Extract the [X, Y] coordinate from the center of the cell holding the provided text.  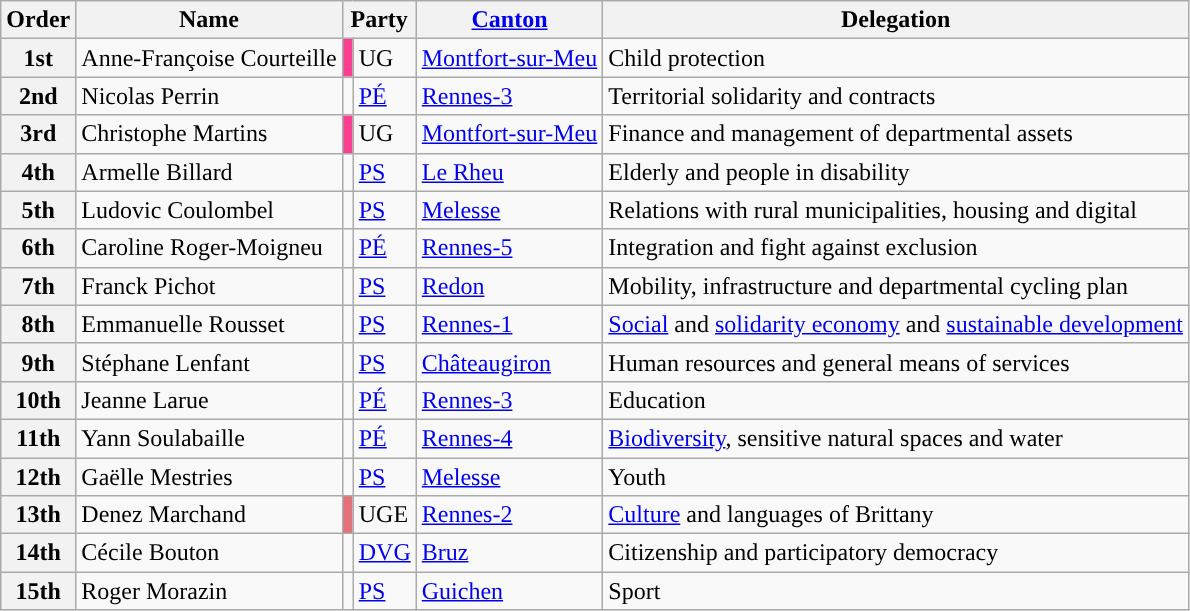
Human resources and general means of services [896, 362]
Stéphane Lenfant [209, 362]
Territorial solidarity and contracts [896, 96]
Guichen [510, 591]
Rennes-5 [510, 248]
3rd [38, 134]
Rennes-1 [510, 324]
14th [38, 553]
Order [38, 20]
Bruz [510, 553]
Yann Soulabaille [209, 438]
Roger Morazin [209, 591]
Rennes-2 [510, 515]
Anne-Françoise Courteille [209, 58]
Redon [510, 286]
Le Rheu [510, 172]
DVG [384, 553]
Citizenship and participatory democracy [896, 553]
6th [38, 248]
Finance and management of departmental assets [896, 134]
Franck Pichot [209, 286]
UGE [384, 515]
Mobility, infrastructure and departmental cycling plan [896, 286]
Elderly and people in disability [896, 172]
Name [209, 20]
Integration and fight against exclusion [896, 248]
7th [38, 286]
Châteaugiron [510, 362]
11th [38, 438]
12th [38, 477]
Emmanuelle Rousset [209, 324]
Child protection [896, 58]
Jeanne Larue [209, 400]
9th [38, 362]
Social and solidarity economy and sustainable development [896, 324]
Nicolas Perrin [209, 96]
10th [38, 400]
Gaëlle Mestries [209, 477]
Cécile Bouton [209, 553]
1st [38, 58]
Armelle Billard [209, 172]
4th [38, 172]
5th [38, 210]
Relations with rural municipalities, housing and digital [896, 210]
8th [38, 324]
Canton [510, 20]
Education [896, 400]
Delegation [896, 20]
Christophe Martins [209, 134]
Ludovic Coulombel [209, 210]
2nd [38, 96]
Youth [896, 477]
Culture and languages of Brittany [896, 515]
Rennes-4 [510, 438]
Caroline Roger-Moigneu [209, 248]
15th [38, 591]
13th [38, 515]
Party [379, 20]
Sport [896, 591]
Biodiversity, sensitive natural spaces and water [896, 438]
Denez Marchand [209, 515]
